For the text-containing cell, return its midpoint in (X, Y) coordinate format. 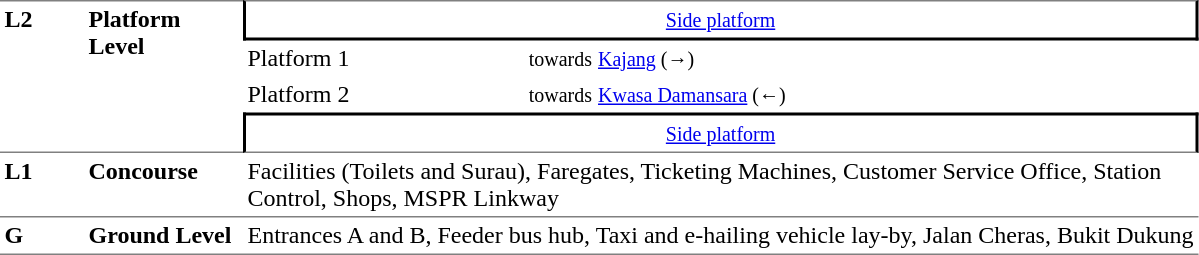
towards Kwasa Damansara (←) (861, 94)
Facilities (Toilets and Surau), Faregates, Ticketing Machines, Customer Service Office, Station Control, Shops, MSPR Linkway (720, 185)
towards Kajang (→) (861, 58)
Platform Level (164, 76)
Concourse (164, 185)
L1 (42, 185)
L2 (42, 76)
Platform 2 (384, 94)
Platform 1 (384, 58)
